Pinpoint the cell where the given text exists, returning its [X, Y] midpoint coordinate. 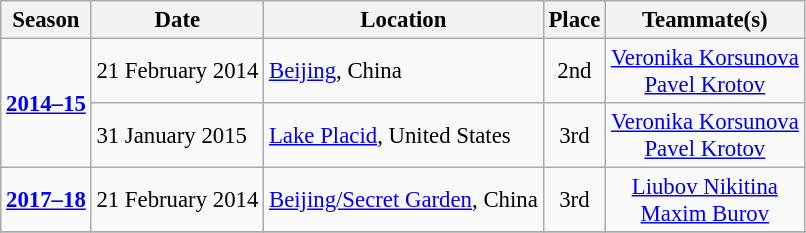
2nd [574, 72]
2014–15 [46, 104]
2017–18 [46, 200]
Date [178, 20]
Liubov NikitinaMaxim Burov [706, 200]
Place [574, 20]
31 January 2015 [178, 136]
Location [404, 20]
Season [46, 20]
Beijing/Secret Garden, China [404, 200]
Lake Placid, United States [404, 136]
Beijing, China [404, 72]
Teammate(s) [706, 20]
